Scan for the cell matching the given text and deliver its [x, y] coordinate at center. 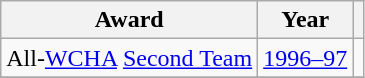
Award [130, 20]
Year [306, 20]
1996–97 [306, 58]
All-WCHA Second Team [130, 58]
